Capture the cell that displays the provided text and extract its [X, Y] central coordinate. 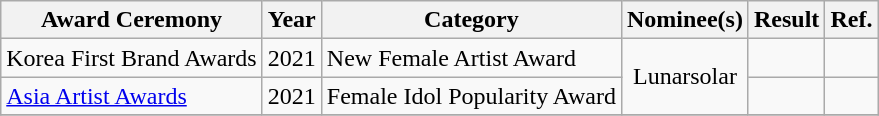
Ref. [852, 20]
Category [471, 20]
Nominee(s) [684, 20]
Asia Artist Awards [132, 96]
Female Idol Popularity Award [471, 96]
New Female Artist Award [471, 58]
Year [292, 20]
Korea First Brand Awards [132, 58]
Result [786, 20]
Lunarsolar [684, 77]
Award Ceremony [132, 20]
